Provide the (X, Y) coordinate of the cell's center where the given text is located.  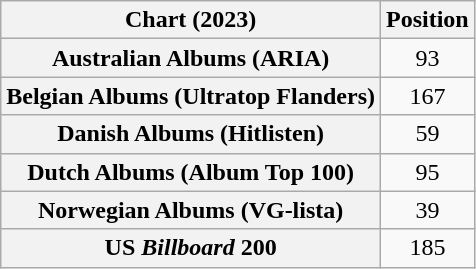
Danish Albums (Hitlisten) (191, 134)
Position (428, 20)
167 (428, 96)
95 (428, 172)
185 (428, 248)
Belgian Albums (Ultratop Flanders) (191, 96)
US Billboard 200 (191, 248)
Norwegian Albums (VG-lista) (191, 210)
39 (428, 210)
93 (428, 58)
59 (428, 134)
Dutch Albums (Album Top 100) (191, 172)
Chart (2023) (191, 20)
Australian Albums (ARIA) (191, 58)
